Capture the cell that displays the provided text and extract its [x, y] central coordinate. 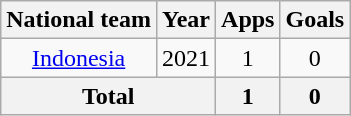
2021 [186, 58]
Indonesia [79, 58]
National team [79, 20]
Total [108, 96]
Year [186, 20]
Apps [248, 20]
Goals [315, 20]
